Capture the cell that displays the provided text and extract its [X, Y] central coordinate. 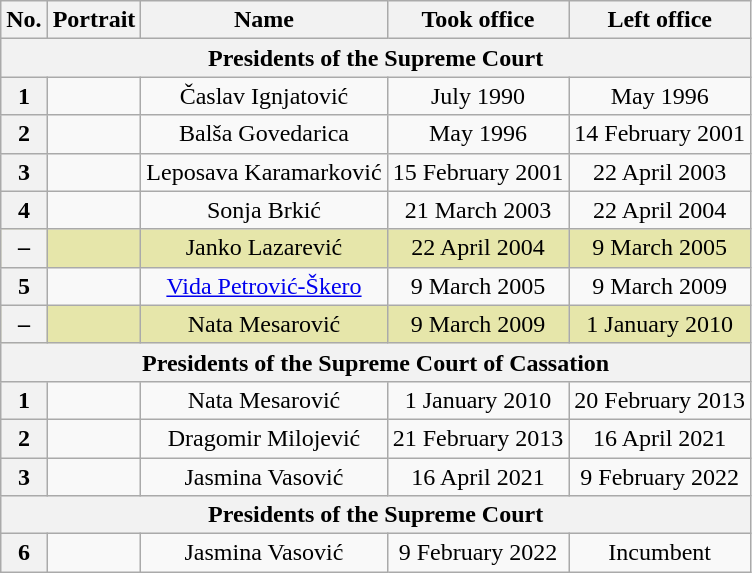
Časlav Ignjatović [264, 96]
21 March 2003 [478, 210]
Portrait [94, 20]
Janko Lazarević [264, 248]
Vida Petrović-Škero [264, 286]
July 1990 [478, 96]
Sonja Brkić [264, 210]
Incumbent [660, 553]
Presidents of the Supreme Court of Cassation [376, 362]
22 April 2003 [660, 172]
14 February 2001 [660, 134]
Name [264, 20]
Left office [660, 20]
Balša Govedarica [264, 134]
Dragomir Milojević [264, 438]
Took office [478, 20]
5 [24, 286]
15 February 2001 [478, 172]
No. [24, 20]
Leposava Karamarković [264, 172]
21 February 2013 [478, 438]
20 February 2013 [660, 400]
6 [24, 553]
4 [24, 210]
